For the text-containing cell, return its midpoint in (X, Y) coordinate format. 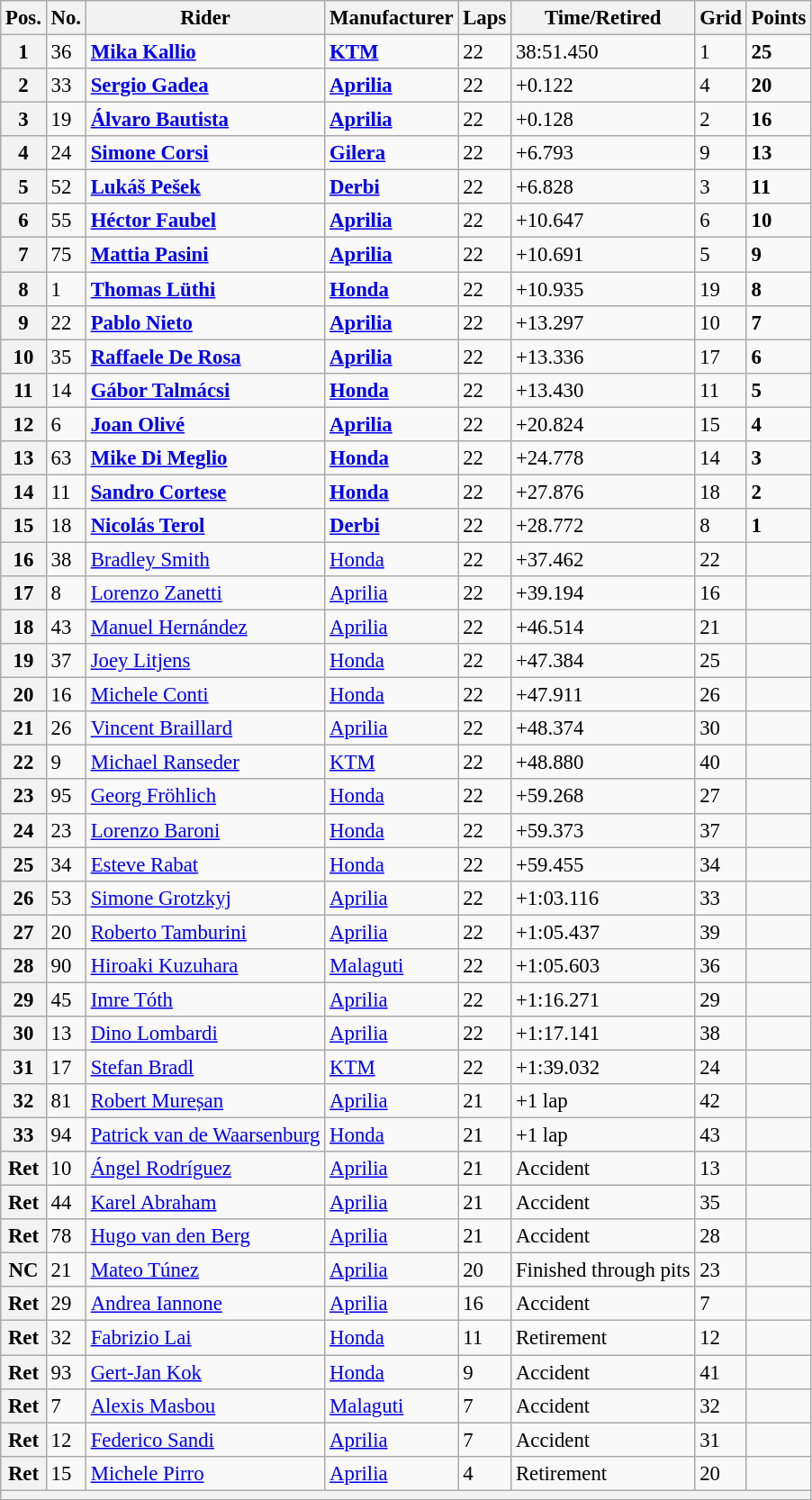
Lorenzo Baroni (205, 830)
Álvaro Bautista (205, 120)
Mika Kallio (205, 52)
63 (66, 458)
+28.772 (603, 526)
+1:05.437 (603, 932)
Georg Fröhlich (205, 797)
+59.373 (603, 830)
Laps (484, 18)
Mike Di Meglio (205, 458)
+24.778 (603, 458)
+6.793 (603, 153)
+48.880 (603, 763)
Vincent Braillard (205, 728)
Roberto Tamburini (205, 932)
Gert-Jan Kok (205, 1372)
Joey Litjens (205, 661)
+27.876 (603, 492)
Bradley Smith (205, 559)
Grid (720, 18)
41 (720, 1372)
78 (66, 1236)
Esteve Rabat (205, 864)
+20.824 (603, 424)
+1:17.141 (603, 1034)
Points (778, 18)
+13.336 (603, 357)
Simone Corsi (205, 153)
+1:05.603 (603, 966)
Finished through pits (603, 1270)
+47.911 (603, 695)
90 (66, 966)
Alexis Masbou (205, 1405)
Andrea Iannone (205, 1305)
+1:03.116 (603, 898)
+0.122 (603, 86)
Karel Abraham (205, 1203)
45 (66, 999)
Héctor Faubel (205, 221)
Pablo Nieto (205, 322)
+10.691 (603, 255)
+6.828 (603, 187)
+47.384 (603, 661)
Patrick van de Waarsenburg (205, 1135)
Hiroaki Kuzuhara (205, 966)
+1:39.032 (603, 1067)
+37.462 (603, 559)
Michael Ranseder (205, 763)
39 (720, 932)
Imre Tóth (205, 999)
+46.514 (603, 628)
55 (66, 221)
Michele Conti (205, 695)
Simone Grotzkyj (205, 898)
Joan Olivé (205, 424)
Ángel Rodríguez (205, 1169)
Gilera (392, 153)
+13.297 (603, 322)
75 (66, 255)
53 (66, 898)
+39.194 (603, 593)
Federico Sandi (205, 1440)
+59.268 (603, 797)
+10.647 (603, 221)
93 (66, 1372)
38:51.450 (603, 52)
Fabrizio Lai (205, 1338)
Stefan Bradl (205, 1067)
42 (720, 1101)
40 (720, 763)
81 (66, 1101)
Lorenzo Zanetti (205, 593)
Rider (205, 18)
Hugo van den Berg (205, 1236)
Pos. (23, 18)
44 (66, 1203)
94 (66, 1135)
Sandro Cortese (205, 492)
Time/Retired (603, 18)
+1:16.271 (603, 999)
NC (23, 1270)
+0.128 (603, 120)
Nicolás Terol (205, 526)
Mattia Pasini (205, 255)
+59.455 (603, 864)
Robert Mureșan (205, 1101)
Mateo Túnez (205, 1270)
Raffaele De Rosa (205, 357)
Dino Lombardi (205, 1034)
Lukáš Pešek (205, 187)
Manuel Hernández (205, 628)
Gábor Talmácsi (205, 390)
Sergio Gadea (205, 86)
+10.935 (603, 289)
Michele Pirro (205, 1473)
No. (66, 18)
Manufacturer (392, 18)
52 (66, 187)
+48.374 (603, 728)
+13.430 (603, 390)
95 (66, 797)
Thomas Lüthi (205, 289)
